Return (x, y) of the center of cell containing provided text 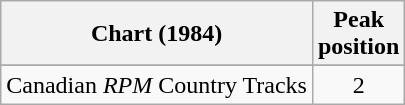
Peakposition (358, 34)
Canadian RPM Country Tracks (157, 85)
2 (358, 85)
Chart (1984) (157, 34)
